Determine the [X, Y] coordinate at the center of the cell enclosing the given text.  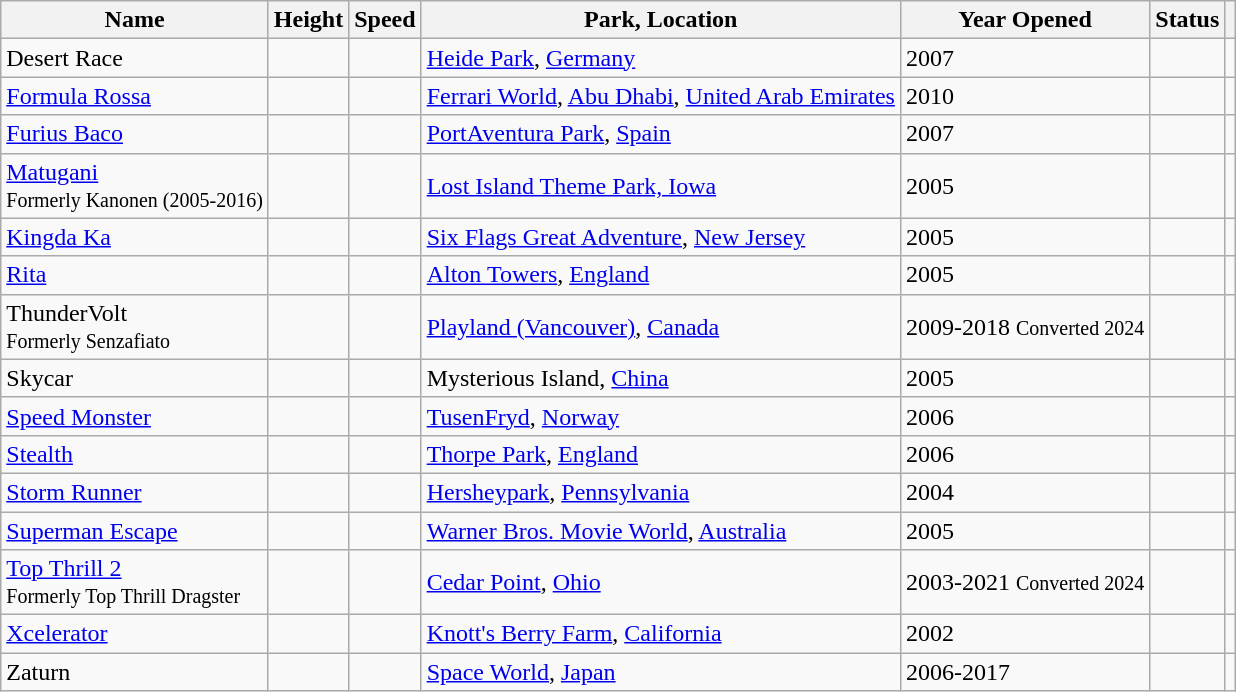
Mysterious Island, China [660, 378]
Thorpe Park, England [660, 454]
Heide Park, Germany [660, 58]
2006-2017 [1024, 672]
Space World, Japan [660, 672]
2002 [1024, 634]
Six Flags Great Adventure, New Jersey [660, 237]
Cedar Point, Ohio [660, 582]
Speed Monster [135, 416]
2003-2021 Converted 2024 [1024, 582]
Skycar [135, 378]
Zaturn [135, 672]
Kingda Ka [135, 237]
Speed [385, 20]
Hersheypark, Pennsylvania [660, 492]
Status [1188, 20]
MatuganiFormerly Kanonen (2005-2016) [135, 186]
Warner Bros. Movie World, Australia [660, 531]
Height [308, 20]
Rita [135, 275]
2010 [1024, 96]
Ferrari World, Abu Dhabi, United Arab Emirates [660, 96]
Playland (Vancouver), Canada [660, 326]
ThunderVoltFormerly Senzafiato [135, 326]
Desert Race [135, 58]
Alton Towers, England [660, 275]
Xcelerator [135, 634]
PortAventura Park, Spain [660, 134]
Knott's Berry Farm, California [660, 634]
Park, Location [660, 20]
Formula Rossa [135, 96]
Storm Runner [135, 492]
Stealth [135, 454]
2004 [1024, 492]
Year Opened [1024, 20]
TusenFryd, Norway [660, 416]
Name [135, 20]
Superman Escape [135, 531]
Lost Island Theme Park, Iowa [660, 186]
2009-2018 Converted 2024 [1024, 326]
Top Thrill 2Formerly Top Thrill Dragster [135, 582]
Furius Baco [135, 134]
